Search for the cell housing the specified text and yield its (x, y) center coordinate. 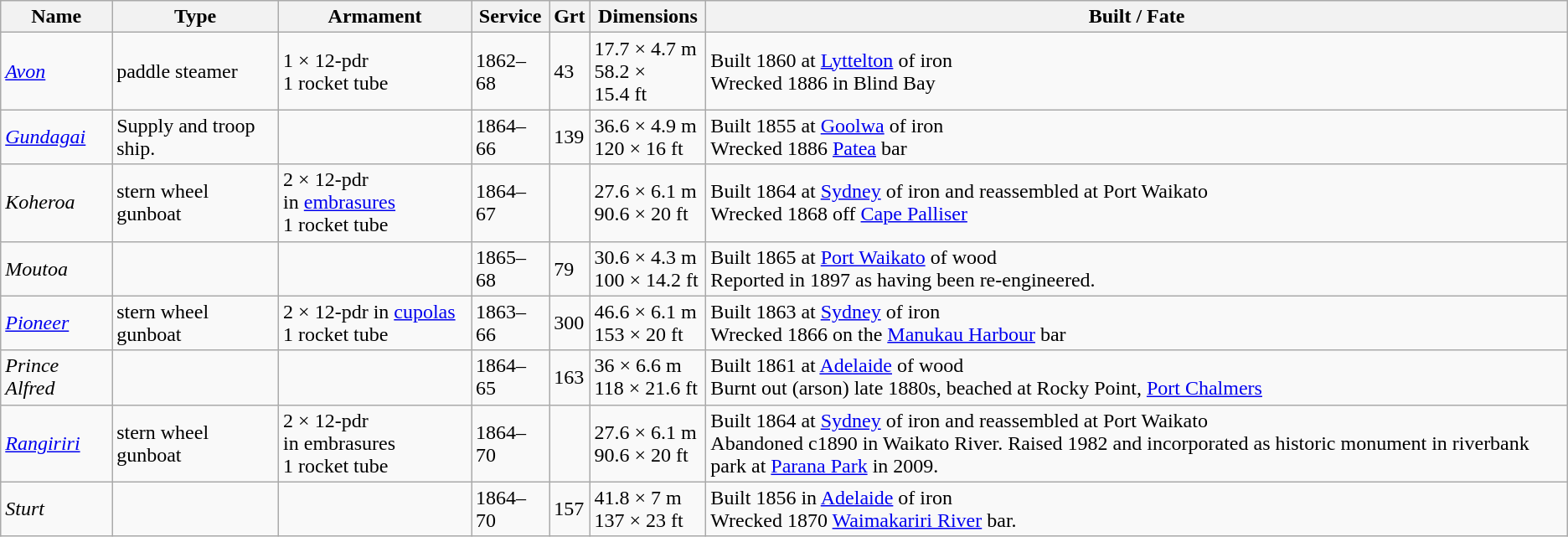
Service (511, 17)
Name (57, 17)
17.7 × 4.7 m58.2 × 15.4 ft (648, 71)
Built 1863 at Sydney of ironWrecked 1866 on the Manukau Harbour bar (1137, 323)
Armament (375, 17)
Built 1865 at Port Waikato of woodReported in 1897 as having been re-engineered. (1137, 268)
41.8 × 7 m137 × 23 ft (648, 509)
Sturt (57, 509)
Supply and troop ship. (196, 137)
Avon (57, 71)
1865–68 (511, 268)
paddle steamer (196, 71)
Built / Fate (1137, 17)
Rangiriri (57, 443)
1864–65 (511, 377)
1864–67 (511, 203)
157 (570, 509)
300 (570, 323)
Built 1860 at Lyttelton of ironWrecked 1886 in Blind Bay (1137, 71)
46.6 × 6.1 m153 × 20 ft (648, 323)
36 × 6.6 m118 × 21.6 ft (648, 377)
79 (570, 268)
Moutoa (57, 268)
1864–66 (511, 137)
Grt (570, 17)
36.6 × 4.9 m120 × 16 ft (648, 137)
Pioneer (57, 323)
Built 1856 in Adelaide of ironWrecked 1870 Waimakariri River bar. (1137, 509)
43 (570, 71)
139 (570, 137)
Prince Alfred (57, 377)
1 × 12-pdr1 rocket tube (375, 71)
Built 1855 at Goolwa of ironWrecked 1886 Patea bar (1137, 137)
Dimensions (648, 17)
163 (570, 377)
Gundagai (57, 137)
2 × 12-pdr in cupolas1 rocket tube (375, 323)
Built 1861 at Adelaide of woodBurnt out (arson) late 1880s, beached at Rocky Point, Port Chalmers (1137, 377)
Type (196, 17)
Built 1864 at Sydney of iron and reassembled at Port WaikatoWrecked 1868 off Cape Palliser (1137, 203)
Koheroa (57, 203)
30.6 × 4.3 m100 × 14.2 ft (648, 268)
1863–66 (511, 323)
1862–68 (511, 71)
